For the text-containing cell, return its midpoint in [x, y] coordinate format. 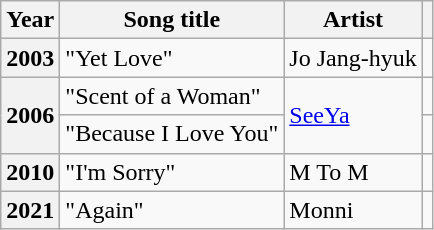
Artist [353, 20]
2003 [30, 58]
M To M [353, 172]
2010 [30, 172]
"Because I Love You" [172, 134]
Year [30, 20]
Monni [353, 210]
Song title [172, 20]
"I'm Sorry" [172, 172]
2006 [30, 115]
SeeYa [353, 115]
"Again" [172, 210]
Jo Jang-hyuk [353, 58]
"Scent of a Woman" [172, 96]
"Yet Love" [172, 58]
2021 [30, 210]
